Search for the cell housing the specified text and yield its (x, y) center coordinate. 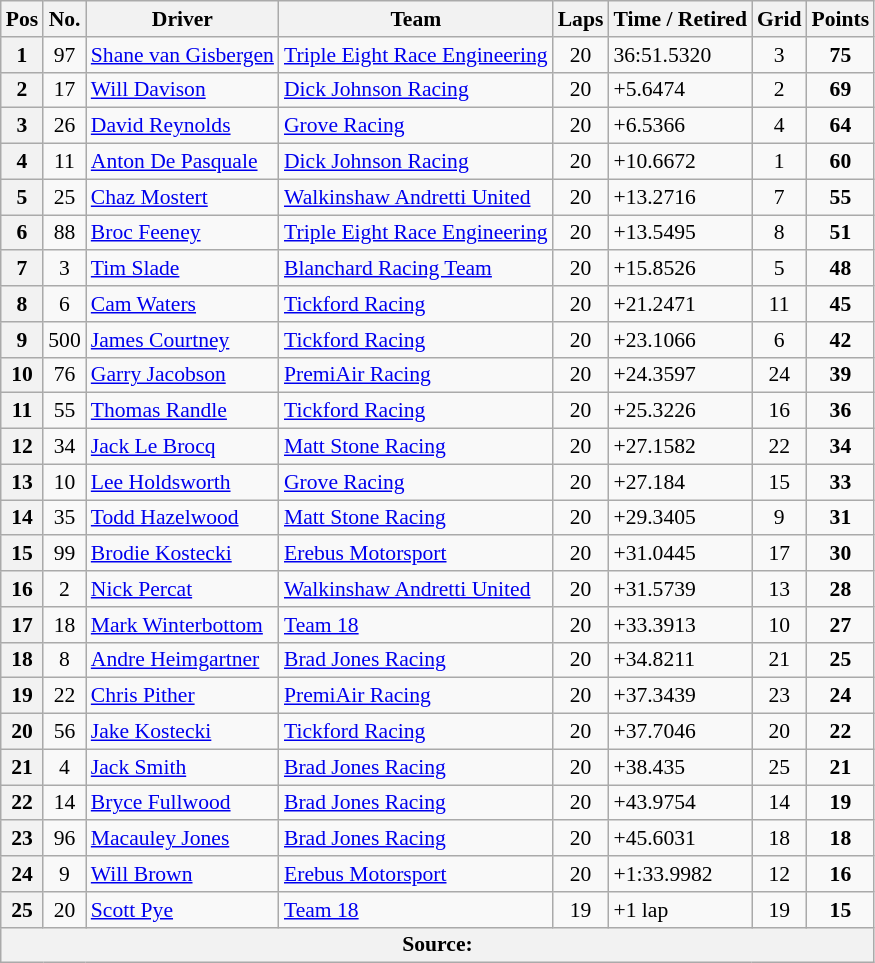
Nick Percat (182, 589)
69 (841, 90)
James Courtney (182, 340)
+31.5739 (680, 589)
88 (64, 233)
64 (841, 126)
26 (64, 126)
99 (64, 554)
Will Davison (182, 90)
+24.3597 (680, 375)
+6.5366 (680, 126)
Garry Jacobson (182, 375)
Brodie Kostecki (182, 554)
56 (64, 732)
Todd Hazelwood (182, 518)
33 (841, 482)
35 (64, 518)
30 (841, 554)
60 (841, 162)
Tim Slade (182, 269)
Grid (780, 19)
36 (841, 411)
+27.184 (680, 482)
+13.2716 (680, 197)
31 (841, 518)
+33.3913 (680, 625)
36:51.5320 (680, 55)
+10.6672 (680, 162)
Scott Pye (182, 910)
Chaz Mostert (182, 197)
Lee Holdsworth (182, 482)
Mark Winterbottom (182, 625)
Laps (581, 19)
Jake Kostecki (182, 732)
96 (64, 839)
39 (841, 375)
Shane van Gisbergen (182, 55)
Points (841, 19)
+37.3439 (680, 696)
Source: (438, 945)
+13.5495 (680, 233)
Chris Pither (182, 696)
Bryce Fullwood (182, 803)
Thomas Randle (182, 411)
Andre Heimgartner (182, 660)
Macauley Jones (182, 839)
Will Brown (182, 874)
+21.2471 (680, 304)
+23.1066 (680, 340)
28 (841, 589)
75 (841, 55)
+43.9754 (680, 803)
+38.435 (680, 767)
76 (64, 375)
+25.3226 (680, 411)
Cam Waters (182, 304)
Time / Retired (680, 19)
+1 lap (680, 910)
+1:33.9982 (680, 874)
+37.7046 (680, 732)
Driver (182, 19)
48 (841, 269)
42 (841, 340)
Anton De Pasquale (182, 162)
Blanchard Racing Team (416, 269)
No. (64, 19)
500 (64, 340)
27 (841, 625)
Broc Feeney (182, 233)
97 (64, 55)
45 (841, 304)
David Reynolds (182, 126)
+5.6474 (680, 90)
+27.1582 (680, 447)
+15.8526 (680, 269)
+31.0445 (680, 554)
51 (841, 233)
Pos (22, 19)
Jack Smith (182, 767)
Jack Le Brocq (182, 447)
+29.3405 (680, 518)
+45.6031 (680, 839)
+34.8211 (680, 660)
Team (416, 19)
